Provide the [x, y] coordinate of the cell's center where the given text is located.  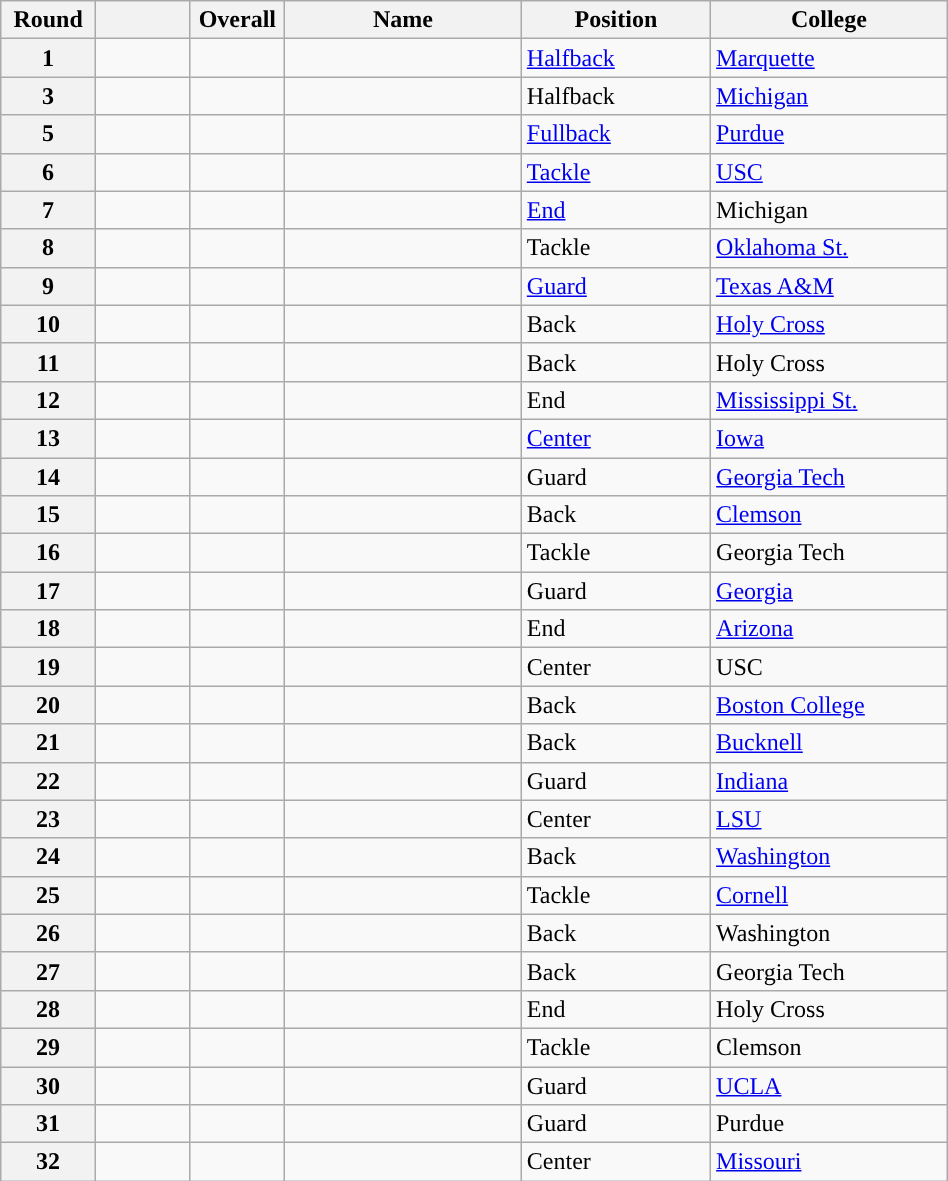
5 [48, 134]
27 [48, 971]
14 [48, 477]
32 [48, 1162]
Oklahoma St. [830, 248]
30 [48, 1085]
12 [48, 400]
31 [48, 1124]
6 [48, 172]
Cornell [830, 895]
20 [48, 705]
Marquette [830, 58]
17 [48, 591]
College [830, 20]
Iowa [830, 438]
UCLA [830, 1085]
11 [48, 362]
28 [48, 1009]
26 [48, 933]
Overall [238, 20]
Georgia [830, 591]
Bucknell [830, 743]
16 [48, 553]
3 [48, 96]
24 [48, 857]
22 [48, 781]
Arizona [830, 629]
21 [48, 743]
LSU [830, 819]
10 [48, 324]
Position [616, 20]
Missouri [830, 1162]
Texas A&M [830, 286]
1 [48, 58]
Boston College [830, 705]
19 [48, 667]
Indiana [830, 781]
29 [48, 1047]
8 [48, 248]
13 [48, 438]
7 [48, 210]
Name [404, 20]
25 [48, 895]
9 [48, 286]
23 [48, 819]
Round [48, 20]
15 [48, 515]
18 [48, 629]
Mississippi St. [830, 400]
Fullback [616, 134]
